Extract the [x, y] coordinate from the center of the cell holding the provided text.  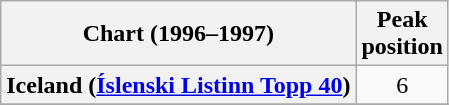
Peakposition [402, 34]
Chart (1996–1997) [178, 34]
6 [402, 85]
Iceland (Íslenski Listinn Topp 40) [178, 85]
